Search for the cell housing the specified text and yield its [X, Y] center coordinate. 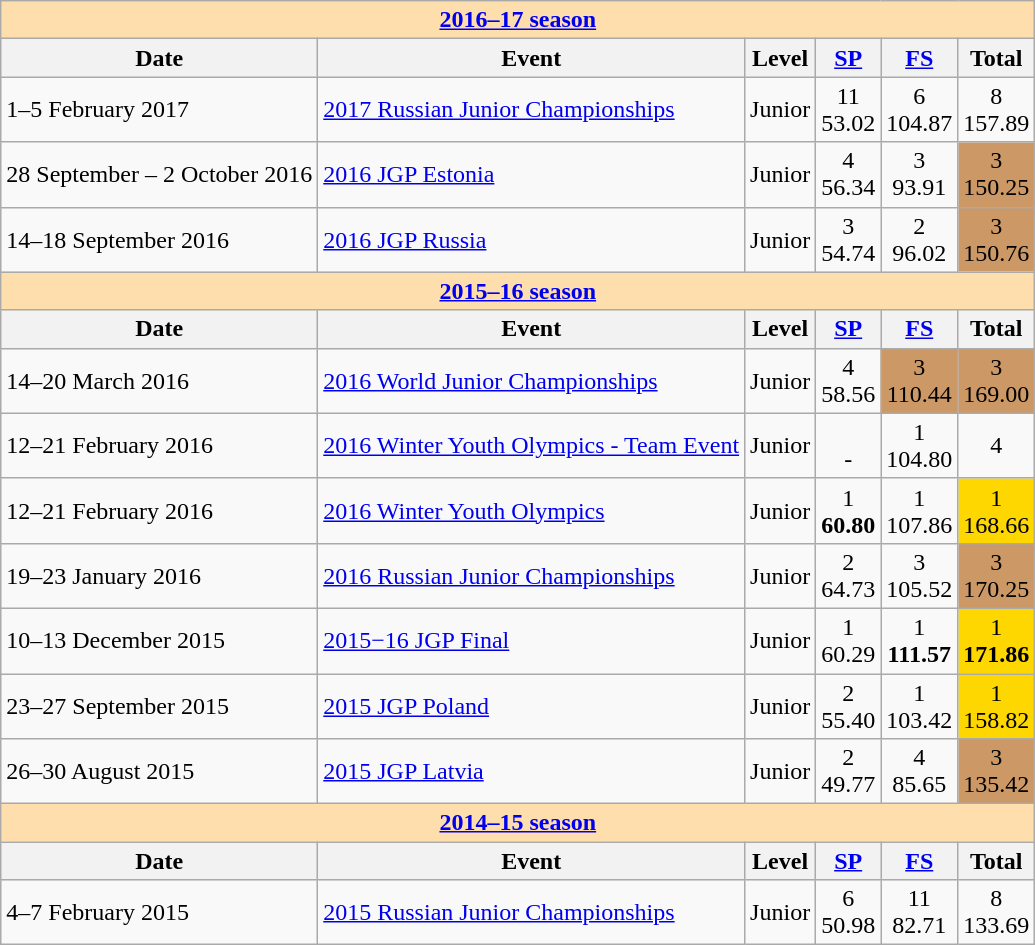
2016 JGP Estonia [532, 174]
10–13 December 2015 [160, 640]
2015−16 JGP Final [532, 640]
2 49.77 [848, 772]
1 103.42 [920, 706]
14–18 September 2016 [160, 240]
8 133.69 [996, 912]
4 [996, 446]
2016 JGP Russia [532, 240]
2016 Winter Youth Olympics [532, 510]
2014–15 season [518, 823]
3 135.42 [996, 772]
11 82.71 [920, 912]
2015–16 season [518, 291]
3 93.91 [920, 174]
1–5 February 2017 [160, 110]
1 171.86 [996, 640]
19–23 January 2016 [160, 576]
4 85.65 [920, 772]
2016 Winter Youth Olympics - Team Event [532, 446]
- [848, 446]
3 54.74 [848, 240]
2015 JGP Poland [532, 706]
3 150.76 [996, 240]
28 September – 2 October 2016 [160, 174]
11 53.02 [848, 110]
3 170.25 [996, 576]
1 111.57 [920, 640]
4 58.56 [848, 380]
2017 Russian Junior Championships [532, 110]
8 157.89 [996, 110]
1 158.82 [996, 706]
2 64.73 [848, 576]
3 169.00 [996, 380]
2 55.40 [848, 706]
1 107.86 [920, 510]
1 60.29 [848, 640]
2016 Russian Junior Championships [532, 576]
4 56.34 [848, 174]
3 110.44 [920, 380]
26–30 August 2015 [160, 772]
6 50.98 [848, 912]
2 96.02 [920, 240]
14–20 March 2016 [160, 380]
2016 World Junior Championships [532, 380]
1 60.80 [848, 510]
4–7 February 2015 [160, 912]
1 104.80 [920, 446]
2015 Russian Junior Championships [532, 912]
23–27 September 2015 [160, 706]
2016–17 season [518, 20]
1 168.66 [996, 510]
3 105.52 [920, 576]
2015 JGP Latvia [532, 772]
3 150.25 [996, 174]
6 104.87 [920, 110]
